Determine the (x, y) coordinate at the center of the cell enclosing the given text.  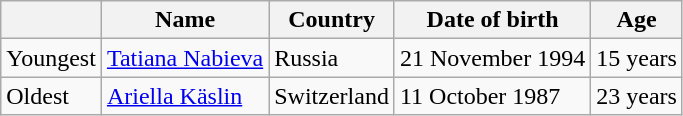
Age (637, 20)
15 years (637, 58)
Country (332, 20)
Tatiana Nabieva (184, 58)
Oldest (52, 96)
Russia (332, 58)
Ariella Käslin (184, 96)
11 October 1987 (492, 96)
Youngest (52, 58)
Switzerland (332, 96)
23 years (637, 96)
Date of birth (492, 20)
Name (184, 20)
21 November 1994 (492, 58)
